Return [x, y] of the center of cell containing provided text 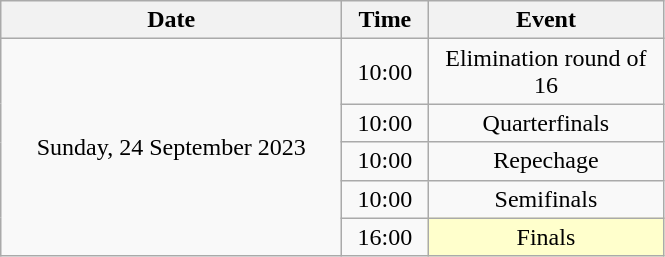
Repechage [546, 161]
Sunday, 24 September 2023 [172, 148]
Time [385, 20]
Date [172, 20]
Event [546, 20]
Quarterfinals [546, 123]
16:00 [385, 237]
Elimination round of 16 [546, 72]
Finals [546, 237]
Semifinals [546, 199]
